Output the [X, Y] coordinate of the center of the cell containing the given text.  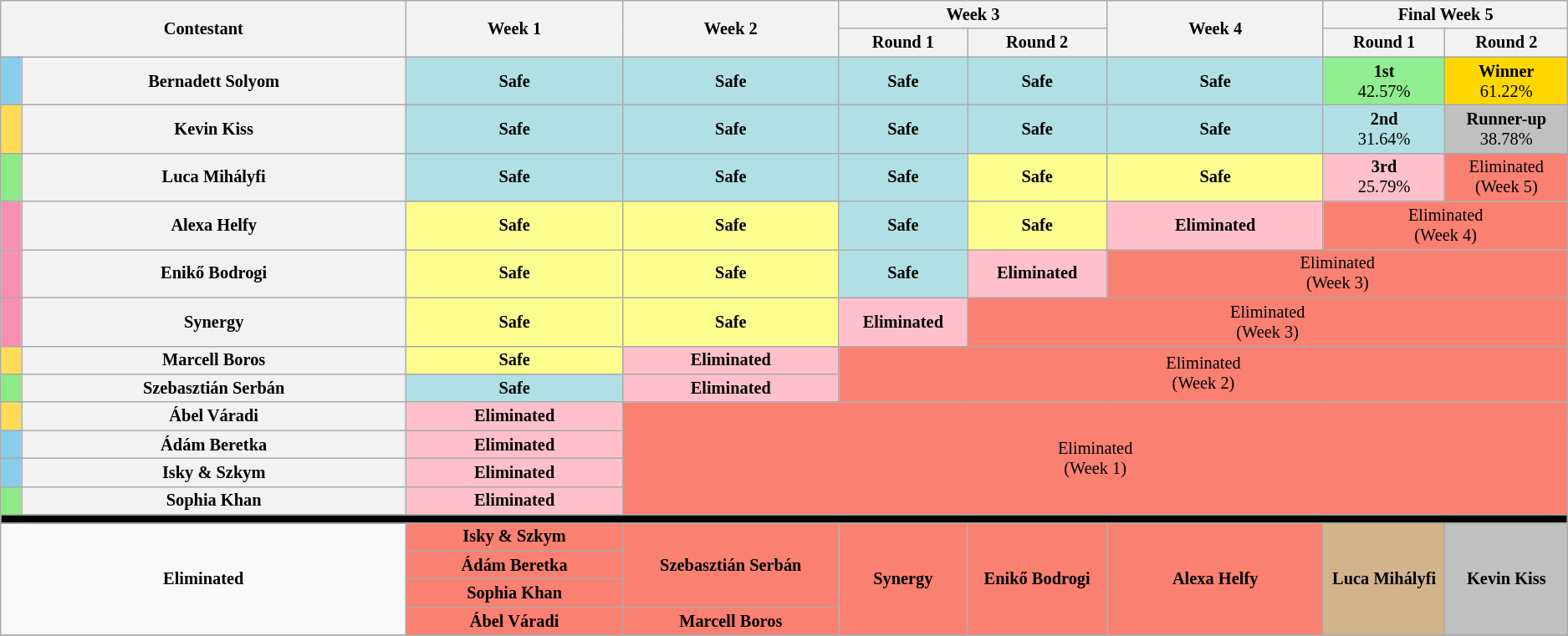
Week 1 [515, 28]
Contestant [204, 28]
Final Week 5 [1445, 14]
2nd31.64% [1383, 129]
Eliminated(Week 4) [1445, 226]
Eliminated(Week 2) [1203, 374]
Winner61.22% [1507, 81]
Week 4 [1216, 28]
1st42.57% [1383, 81]
Runner-up38.78% [1507, 129]
Eliminated(Week 1) [1095, 458]
3rd25.79% [1383, 177]
Eliminated(Week 5) [1507, 177]
Week 3 [973, 14]
Bernadett Solyom [214, 81]
Week 2 [731, 28]
